Output the [X, Y] coordinate of the center of the cell containing the given text.  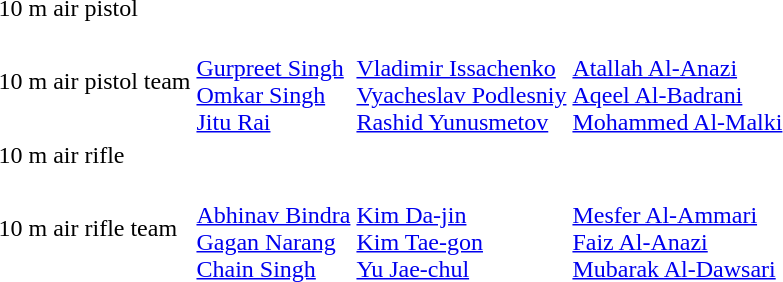
Gurpreet SinghOmkar SinghJitu Rai [274, 82]
Vladimir IssachenkoVyacheslav PodlesniyRashid Yunusmetov [462, 82]
